Find where the given text appears and provide that cell's center as [x, y] coordinate. 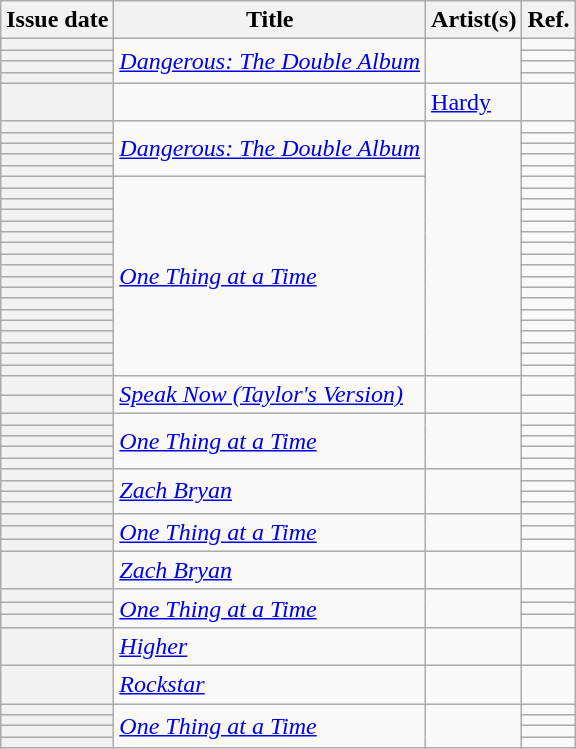
Hardy [474, 102]
Rockstar [270, 684]
Ref. [548, 20]
Artist(s) [474, 20]
Issue date [58, 20]
Higher [270, 646]
Title [270, 20]
Speak Now (Taylor's Version) [270, 395]
